Extract the [X, Y] coordinate from the center of the cell holding the provided text.  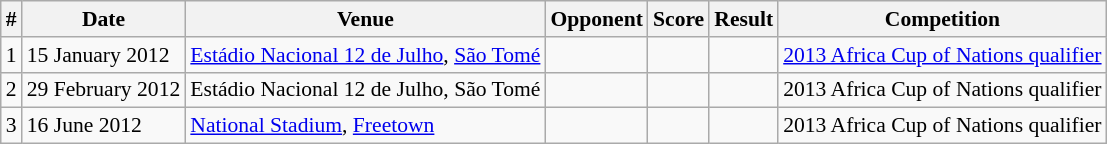
29 February 2012 [104, 90]
Result [744, 19]
16 June 2012 [104, 126]
1 [12, 55]
Score [678, 19]
15 January 2012 [104, 55]
Venue [365, 19]
2 [12, 90]
National Stadium, Freetown [365, 126]
Opponent [596, 19]
Date [104, 19]
# [12, 19]
3 [12, 126]
Competition [942, 19]
